Locate the cell with the specified text and output its (X, Y) center coordinate. 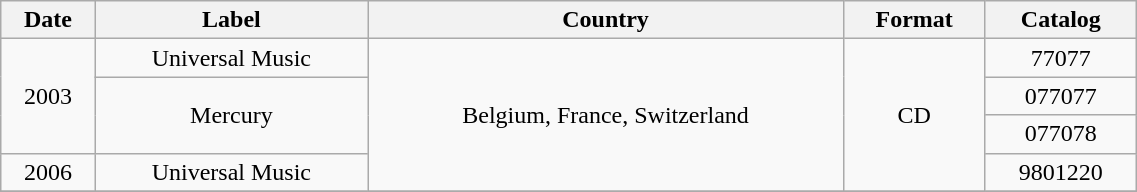
2006 (48, 172)
CD (914, 115)
Belgium, France, Switzerland (606, 115)
Country (606, 20)
077077 (1061, 96)
77077 (1061, 58)
Format (914, 20)
Date (48, 20)
Label (231, 20)
Catalog (1061, 20)
077078 (1061, 134)
Mercury (231, 115)
2003 (48, 96)
9801220 (1061, 172)
